For the text-containing cell, return its midpoint in (x, y) coordinate format. 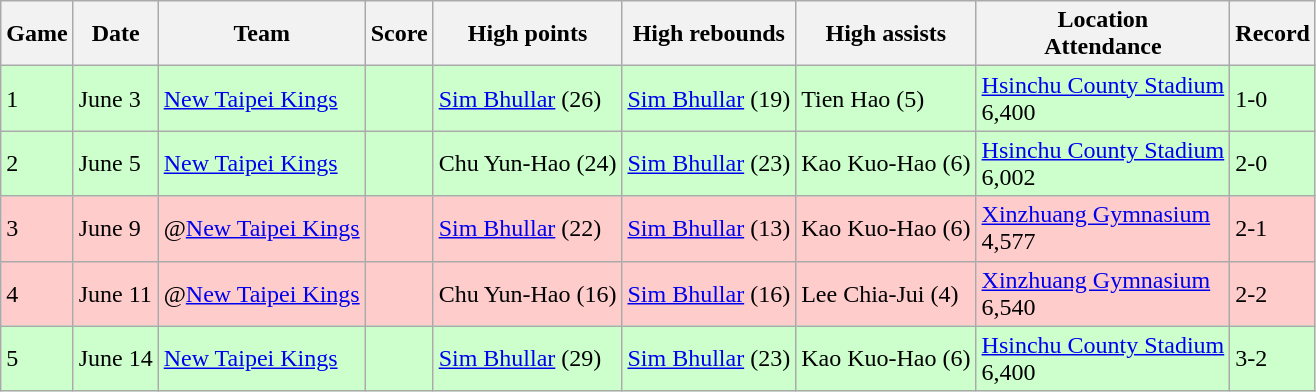
2-0 (1273, 164)
1 (37, 98)
5 (37, 358)
Lee Chia-Jui (4) (886, 294)
High assists (886, 34)
1-0 (1273, 98)
June 5 (116, 164)
Chu Yun-Hao (24) (528, 164)
Sim Bhullar (22) (528, 228)
Game (37, 34)
Xinzhuang Gymnasium6,540 (1103, 294)
Team (262, 34)
Date (116, 34)
June 9 (116, 228)
Sim Bhullar (16) (709, 294)
June 3 (116, 98)
4 (37, 294)
Sim Bhullar (13) (709, 228)
June 14 (116, 358)
Sim Bhullar (26) (528, 98)
Xinzhuang Gymnasium4,577 (1103, 228)
Chu Yun-Hao (16) (528, 294)
Sim Bhullar (19) (709, 98)
Tien Hao (5) (886, 98)
2-2 (1273, 294)
Hsinchu County Stadium6,002 (1103, 164)
Sim Bhullar (29) (528, 358)
3-2 (1273, 358)
High points (528, 34)
Score (399, 34)
2-1 (1273, 228)
High rebounds (709, 34)
2 (37, 164)
June 11 (116, 294)
Record (1273, 34)
3 (37, 228)
LocationAttendance (1103, 34)
